Provide the (X, Y) coordinate of the cell's center where the given text is located.  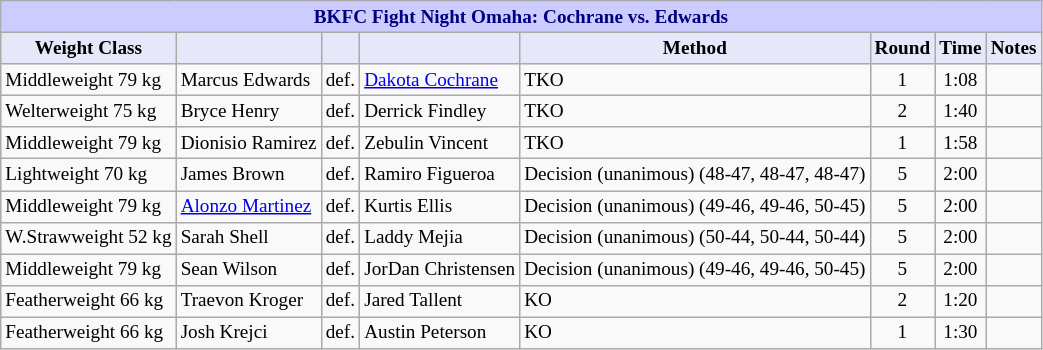
Dakota Cochrane (440, 80)
Ramiro Figueroa (440, 175)
Zebulin Vincent (440, 143)
Alonzo Martinez (248, 206)
Marcus Edwards (248, 80)
Kurtis Ellis (440, 206)
1:40 (960, 111)
BKFC Fight Night Omaha: Cochrane vs. Edwards (521, 17)
JorDan Christensen (440, 270)
Dionisio Ramirez (248, 143)
1:58 (960, 143)
Welterweight 75 kg (88, 111)
Sean Wilson (248, 270)
Lightweight 70 kg (88, 175)
Notes (1014, 48)
Jared Tallent (440, 301)
James Brown (248, 175)
Weight Class (88, 48)
Time (960, 48)
1:30 (960, 333)
Sarah Shell (248, 238)
Derrick Findley (440, 111)
1:08 (960, 80)
Josh Krejci (248, 333)
Austin Peterson (440, 333)
Decision (unanimous) (50-44, 50-44, 50-44) (695, 238)
Traevon Kroger (248, 301)
Laddy Mejia (440, 238)
Decision (unanimous) (48-47, 48-47, 48-47) (695, 175)
Round (902, 48)
Bryce Henry (248, 111)
W.Strawweight 52 kg (88, 238)
1:20 (960, 301)
Method (695, 48)
